Output the (x, y) coordinate of the center of the cell containing the given text.  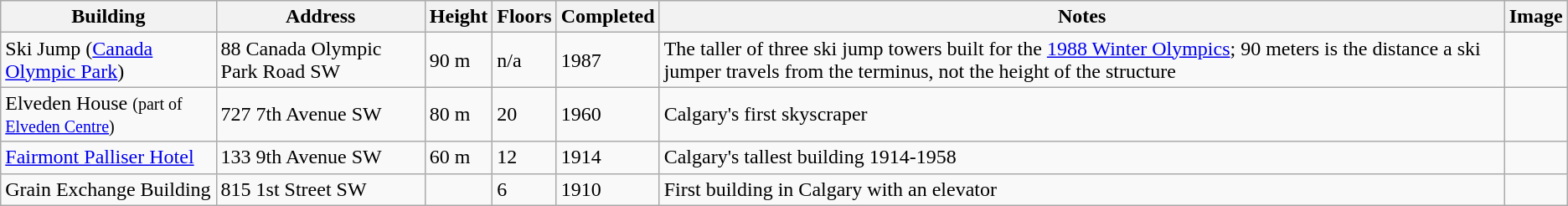
First building in Calgary with an elevator (1082, 189)
Address (320, 17)
1910 (608, 189)
133 9th Avenue SW (320, 157)
Calgary's tallest building 1914-1958 (1082, 157)
n/a (524, 60)
Fairmont Palliser Hotel (109, 157)
1914 (608, 157)
1960 (608, 114)
Notes (1082, 17)
60 m (458, 157)
1987 (608, 60)
88 Canada Olympic Park Road SW (320, 60)
80 m (458, 114)
Elveden House (part of Elveden Centre) (109, 114)
Ski Jump (Canada Olympic Park) (109, 60)
Image (1536, 17)
815 1st Street SW (320, 189)
90 m (458, 60)
Calgary's first skyscraper (1082, 114)
Height (458, 17)
6 (524, 189)
12 (524, 157)
727 7th Avenue SW (320, 114)
Grain Exchange Building (109, 189)
Completed (608, 17)
20 (524, 114)
Floors (524, 17)
Building (109, 17)
